Scan for the cell matching the given text and deliver its (X, Y) coordinate at center. 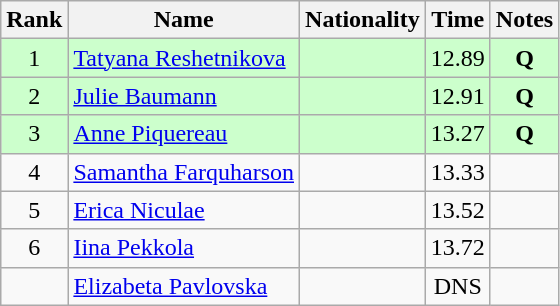
12.91 (458, 96)
Time (458, 20)
1 (34, 58)
Iina Pekkola (184, 248)
Julie Baumann (184, 96)
Erica Niculae (184, 210)
Nationality (363, 20)
Elizabeta Pavlovska (184, 286)
13.52 (458, 210)
13.33 (458, 172)
2 (34, 96)
Tatyana Reshetnikova (184, 58)
12.89 (458, 58)
4 (34, 172)
Anne Piquereau (184, 134)
Rank (34, 20)
3 (34, 134)
5 (34, 210)
13.72 (458, 248)
Notes (524, 20)
DNS (458, 286)
6 (34, 248)
Samantha Farquharson (184, 172)
Name (184, 20)
13.27 (458, 134)
